Detect which cell encompasses the target text, then output its [x, y] center coordinate. 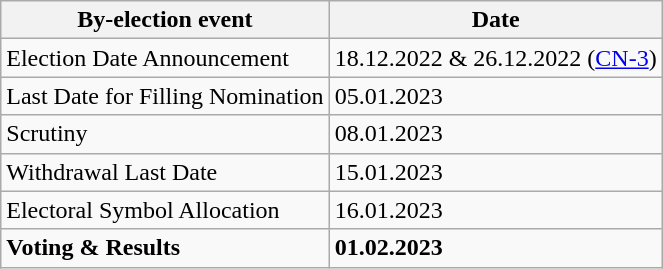
Election Date Announcement [165, 58]
Voting & Results [165, 248]
08.01.2023 [496, 134]
By-election event [165, 20]
Withdrawal Last Date [165, 172]
Date [496, 20]
Scrutiny [165, 134]
01.02.2023 [496, 248]
05.01.2023 [496, 96]
Last Date for Filling Nomination [165, 96]
18.12.2022 & 26.12.2022 (CN-3) [496, 58]
Electoral Symbol Allocation [165, 210]
16.01.2023 [496, 210]
15.01.2023 [496, 172]
